Determine the (X, Y) coordinate at the center of the cell enclosing the given text.  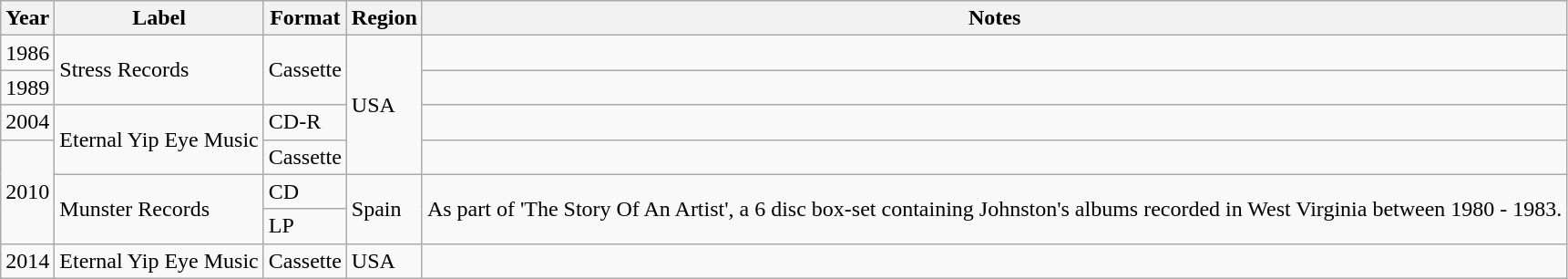
2010 (27, 191)
As part of 'The Story Of An Artist', a 6 disc box-set containing Johnston's albums recorded in West Virginia between 1980 - 1983. (994, 209)
CD (304, 191)
Spain (384, 209)
Stress Records (159, 70)
Region (384, 18)
2004 (27, 122)
Munster Records (159, 209)
CD-R (304, 122)
Label (159, 18)
1986 (27, 53)
2014 (27, 261)
1989 (27, 88)
Year (27, 18)
Notes (994, 18)
LP (304, 226)
Format (304, 18)
